Extract the [x, y] coordinate from the center of the cell holding the provided text.  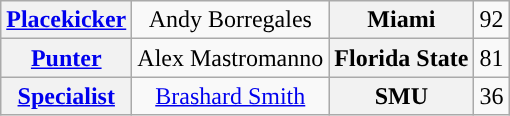
36 [492, 96]
Miami [402, 20]
Florida State [402, 58]
Placekicker [66, 20]
SMU [402, 96]
Punter [66, 58]
Brashard Smith [230, 96]
Andy Borregales [230, 20]
81 [492, 58]
Specialist [66, 96]
92 [492, 20]
Alex Mastromanno [230, 58]
